Find where the given text appears and provide that cell's center as [X, Y] coordinate. 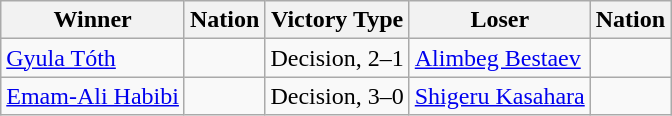
Loser [500, 20]
Emam-Ali Habibi [93, 96]
Decision, 3–0 [337, 96]
Victory Type [337, 20]
Gyula Tóth [93, 58]
Decision, 2–1 [337, 58]
Shigeru Kasahara [500, 96]
Alimbeg Bestaev [500, 58]
Winner [93, 20]
